Search for the cell housing the specified text and yield its (x, y) center coordinate. 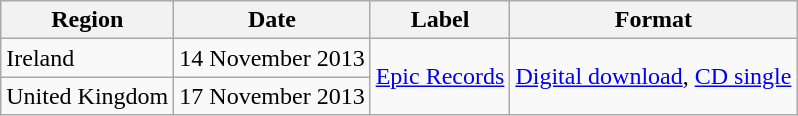
Epic Records (440, 77)
14 November 2013 (272, 58)
17 November 2013 (272, 96)
Date (272, 20)
Format (654, 20)
Region (88, 20)
Digital download, CD single (654, 77)
United Kingdom (88, 96)
Ireland (88, 58)
Label (440, 20)
